Extract the (x, y) coordinate from the center of the cell holding the provided text.  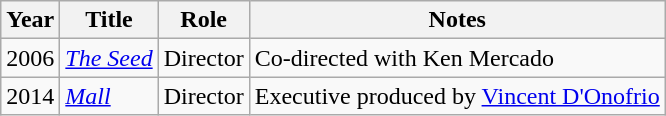
2014 (30, 96)
Co-directed with Ken Mercado (457, 58)
The Seed (109, 58)
2006 (30, 58)
Mall (109, 96)
Title (109, 20)
Executive produced by Vincent D'Onofrio (457, 96)
Year (30, 20)
Notes (457, 20)
Role (204, 20)
